Extract the (x, y) coordinate from the center of the cell holding the provided text.  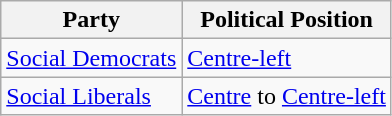
Social Liberals (92, 96)
Centre-left (287, 58)
Social Democrats (92, 58)
Party (92, 20)
Centre to Centre-left (287, 96)
Political Position (287, 20)
